Detect which cell encompasses the target text, then output its (x, y) center coordinate. 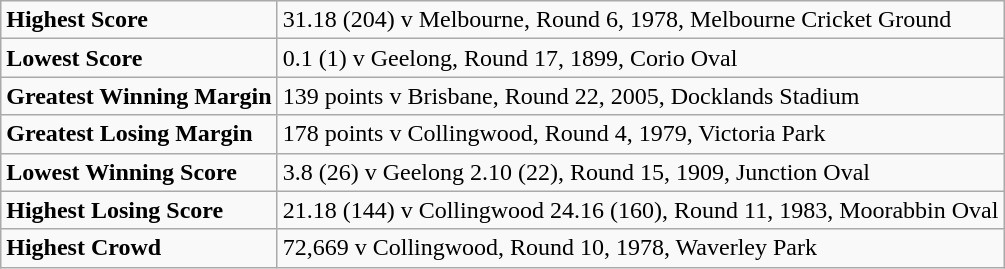
Lowest Winning Score (139, 172)
Highest Crowd (139, 248)
Greatest Winning Margin (139, 96)
Highest Losing Score (139, 210)
3.8 (26) v Geelong 2.10 (22), Round 15, 1909, Junction Oval (640, 172)
21.18 (144) v Collingwood 24.16 (160), Round 11, 1983, Moorabbin Oval (640, 210)
Highest Score (139, 20)
31.18 (204) v Melbourne, Round 6, 1978, Melbourne Cricket Ground (640, 20)
178 points v Collingwood, Round 4, 1979, Victoria Park (640, 134)
Greatest Losing Margin (139, 134)
139 points v Brisbane, Round 22, 2005, Docklands Stadium (640, 96)
Lowest Score (139, 58)
72,669 v Collingwood, Round 10, 1978, Waverley Park (640, 248)
0.1 (1) v Geelong, Round 17, 1899, Corio Oval (640, 58)
